Return (x, y) of the center of cell containing provided text 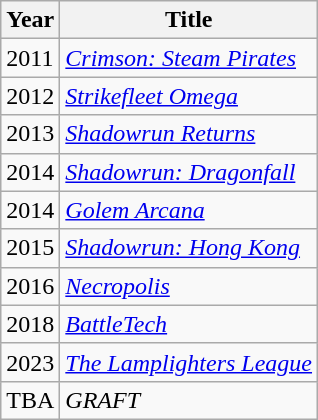
Shadowrun: Hong Kong (189, 248)
Necropolis (189, 286)
Title (189, 20)
Shadowrun: Dragonfall (189, 172)
Year (30, 20)
Golem Arcana (189, 210)
2018 (30, 324)
2023 (30, 362)
The Lamplighters League (189, 362)
Shadowrun Returns (189, 134)
Crimson: Steam Pirates (189, 58)
2012 (30, 96)
Strikefleet Omega (189, 96)
2015 (30, 248)
GRAFT (189, 400)
TBA (30, 400)
2016 (30, 286)
BattleTech (189, 324)
2011 (30, 58)
2013 (30, 134)
